Search for the cell housing the specified text and yield its (x, y) center coordinate. 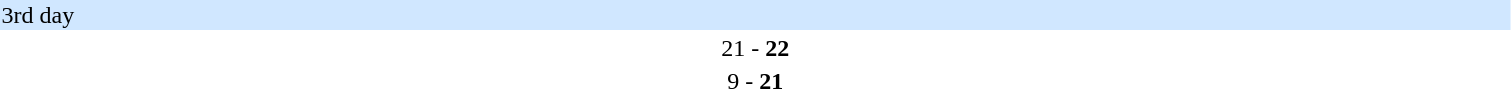
21 - 22 (756, 48)
3rd day (756, 15)
